Identify which cell holds the provided text, then report its [x, y] central coordinate. 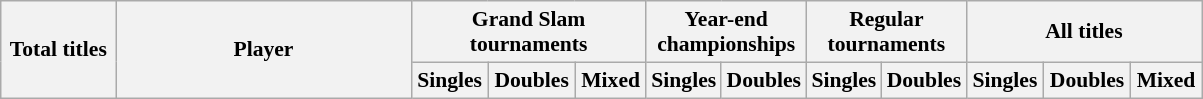
Grand Slamtournaments [528, 32]
Regulartournaments [886, 32]
All titles [1084, 32]
Total titles [58, 50]
Player [264, 50]
Year-endchampionships [726, 32]
